Scan for the cell matching the given text and deliver its [x, y] coordinate at center. 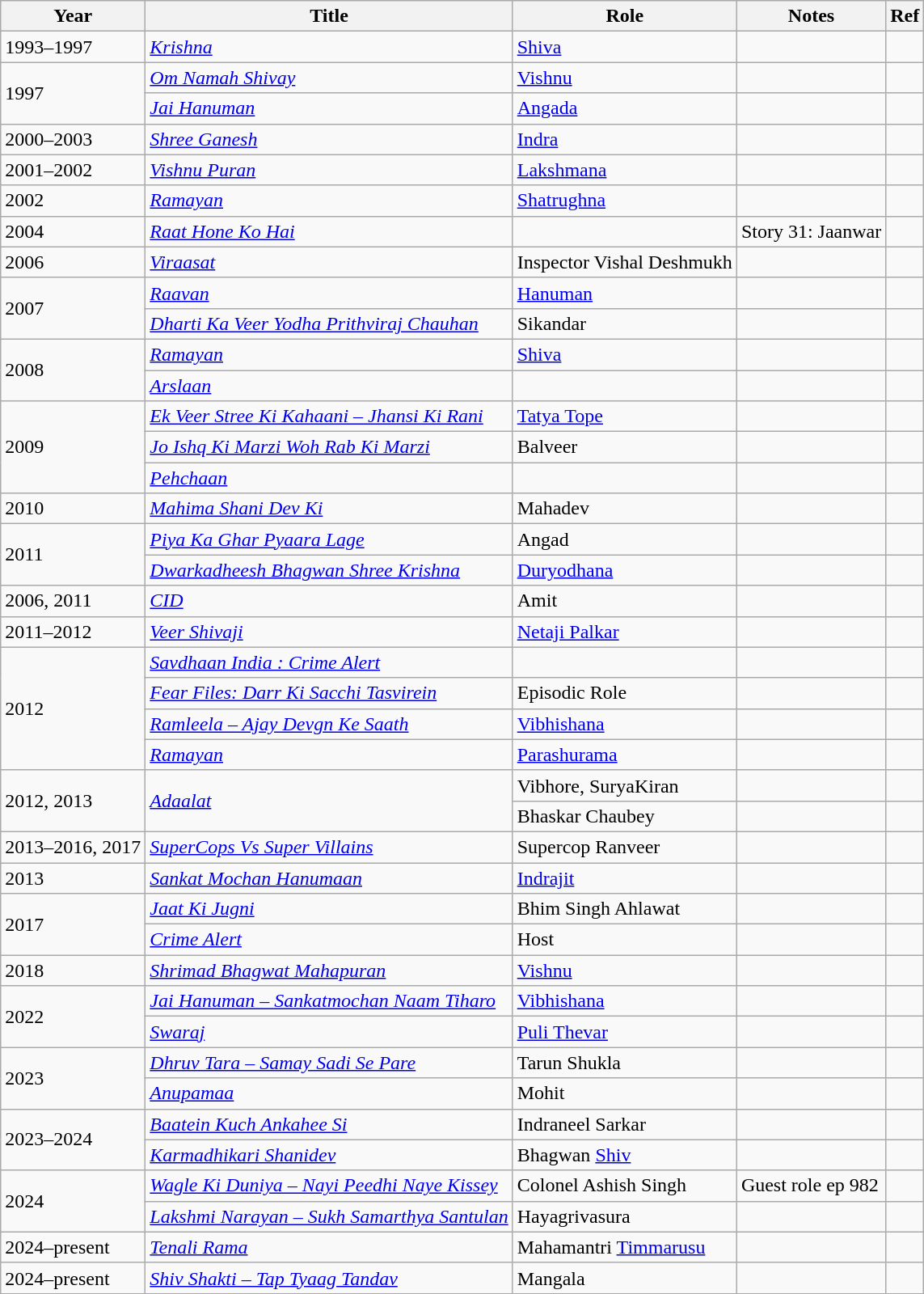
Tarun Shukla [624, 1063]
Vishnu Puran [329, 170]
2024 [73, 1201]
Angada [624, 108]
Arslaan [329, 386]
Shatrughna [624, 201]
Ramleela – Ajay Devgn Ke Saath [329, 724]
Puli Thevar [624, 1032]
2006 [73, 262]
CID [329, 601]
Wagle Ki Duniya – Nayi Peedhi Naye Kissey [329, 1186]
Shiv Shakti – Tap Tyaag Tandav [329, 1278]
Year [73, 16]
Jai Hanuman – Sankatmochan Naam Tiharo [329, 1001]
2011 [73, 555]
Notes [811, 16]
Role [624, 16]
Adaalat [329, 801]
Guest role ep 982 [811, 1186]
Mangala [624, 1278]
Krishna [329, 47]
Hanuman [624, 293]
Dhruv Tara – Samay Sadi Se Pare [329, 1063]
Raavan [329, 293]
Amit [624, 601]
Netaji Palkar [624, 632]
Pehchaan [329, 478]
Crime Alert [329, 940]
Indra [624, 139]
Viraasat [329, 262]
2013 [73, 877]
Indraneel Sarkar [624, 1124]
Inspector Vishal Deshmukh [624, 262]
Om Namah Shivay [329, 78]
Jo Ishq Ki Marzi Woh Rab Ki Marzi [329, 447]
Anupamaa [329, 1093]
Shrimad Bhagwat Mahapuran [329, 970]
SuperCops Vs Super Villains [329, 847]
Title [329, 16]
1997 [73, 93]
Lakshmana [624, 170]
2008 [73, 370]
2012, 2013 [73, 801]
2011–2012 [73, 632]
Balveer [624, 447]
Mahima Shani Dev Ki [329, 509]
Swaraj [329, 1032]
2006, 2011 [73, 601]
1993–1997 [73, 47]
2010 [73, 509]
Savdhaan India : Crime Alert [329, 662]
Mahadev [624, 509]
Bhim Singh Ahlawat [624, 909]
2022 [73, 1017]
Colonel Ashish Singh [624, 1186]
Piya Ka Ghar Pyaara Lage [329, 539]
2009 [73, 447]
2013–2016, 2017 [73, 847]
Angad [624, 539]
Host [624, 940]
Tatya Tope [624, 417]
Story 31: Jaanwar [811, 231]
Mahamantri Timmarusu [624, 1247]
Tenali Rama [329, 1247]
2000–2003 [73, 139]
2001–2002 [73, 170]
Duryodhana [624, 570]
Karmadhikari Shanidev [329, 1155]
Shree Ganesh [329, 139]
Ref [905, 16]
Sikandar [624, 323]
Episodic Role [624, 693]
Supercop Ranveer [624, 847]
2023–2024 [73, 1140]
Raat Hone Ko Hai [329, 231]
Fear Files: Darr Ki Sacchi Tasvirein [329, 693]
Dharti Ka Veer Yodha Prithviraj Chauhan [329, 323]
Bhagwan Shiv [624, 1155]
2012 [73, 708]
2017 [73, 924]
Ek Veer Stree Ki Kahaani – Jhansi Ki Rani [329, 417]
Sankat Mochan Hanumaan [329, 877]
Parashurama [624, 755]
Vibhore, SuryaKiran [624, 785]
Bhaskar Chaubey [624, 816]
2018 [73, 970]
2004 [73, 231]
Veer Shivaji [329, 632]
2007 [73, 308]
Baatein Kuch Ankahee Si [329, 1124]
Mohit [624, 1093]
Lakshmi Narayan – Sukh Samarthya Santulan [329, 1216]
Indrajit [624, 877]
Jaat Ki Jugni [329, 909]
2002 [73, 201]
Hayagrivasura [624, 1216]
Dwarkadheesh Bhagwan Shree Krishna [329, 570]
2023 [73, 1078]
Jai Hanuman [329, 108]
